Identify which cell holds the provided text, then report its (x, y) central coordinate. 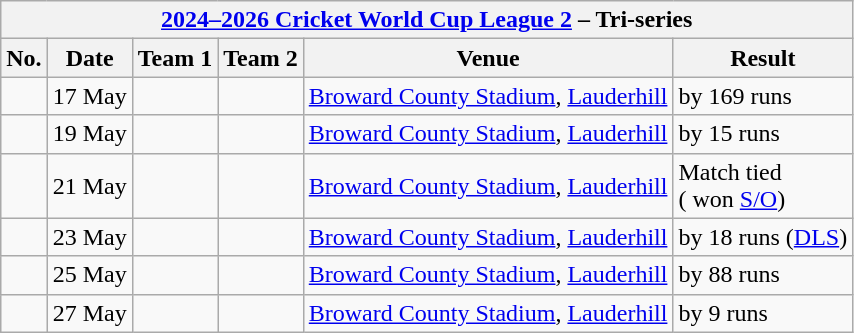
Team 1 (175, 58)
23 May (90, 237)
Date (90, 58)
2024–2026 Cricket World Cup League 2 – Tri-series (427, 20)
Match tied( won S/O) (763, 186)
27 May (90, 313)
by 9 runs (763, 313)
by 169 runs (763, 96)
Venue (488, 58)
No. (24, 58)
17 May (90, 96)
25 May (90, 275)
Team 2 (261, 58)
by 88 runs (763, 275)
by 18 runs (DLS) (763, 237)
Result (763, 58)
by 15 runs (763, 134)
21 May (90, 186)
19 May (90, 134)
